Find where the given text appears and provide that cell's center as [x, y] coordinate. 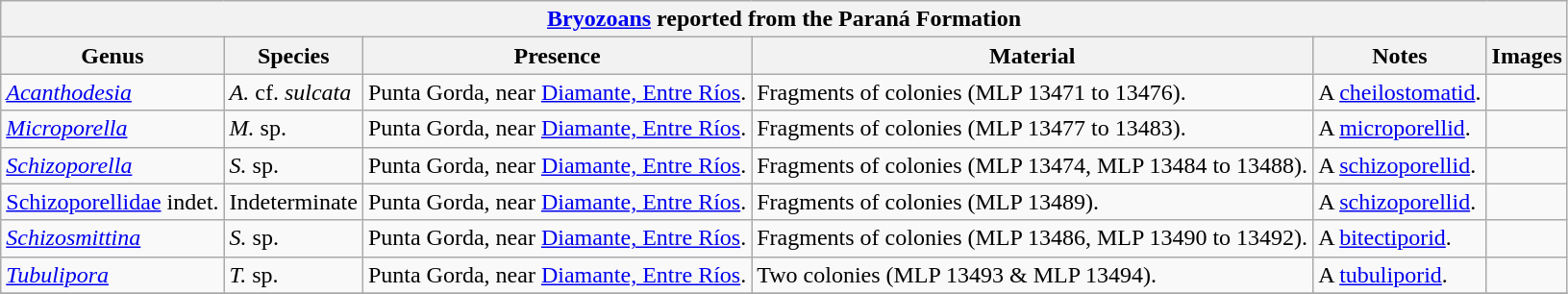
A tubuliporid. [1400, 275]
Two colonies (MLP 13493 & MLP 13494). [1033, 275]
Fragments of colonies (MLP 13474, MLP 13484 to 13488). [1033, 165]
Presence [557, 56]
Bryozoans reported from the Paraná Formation [784, 19]
Fragments of colonies (MLP 13489). [1033, 202]
T. sp. [293, 275]
M. sp. [293, 129]
A microporellid. [1400, 129]
Microporella [112, 129]
A. cf. sulcata [293, 92]
Images [1527, 56]
Schizoporella [112, 165]
A bitectiporid. [1400, 238]
Fragments of colonies (MLP 13477 to 13483). [1033, 129]
Acanthodesia [112, 92]
Fragments of colonies (MLP 13486, MLP 13490 to 13492). [1033, 238]
Species [293, 56]
Material [1033, 56]
Notes [1400, 56]
Tubulipora [112, 275]
A cheilostomatid. [1400, 92]
Schizoporellidae indet. [112, 202]
Fragments of colonies (MLP 13471 to 13476). [1033, 92]
Schizosmittina [112, 238]
Indeterminate [293, 202]
Genus [112, 56]
